Identify which cell holds the provided text, then report its (x, y) central coordinate. 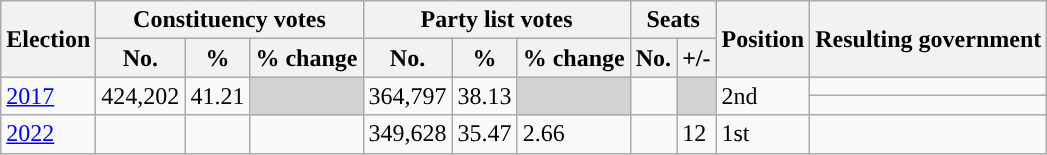
424,202 (140, 96)
35.47 (484, 134)
364,797 (408, 96)
2nd (763, 96)
Party list votes (496, 20)
Election (48, 39)
2.66 (574, 134)
2017 (48, 96)
38.13 (484, 96)
Seats (673, 20)
2022 (48, 134)
41.21 (218, 96)
Constituency votes (230, 20)
Resulting government (928, 39)
+/- (696, 58)
Position (763, 39)
349,628 (408, 134)
1st (763, 134)
12 (696, 134)
